Extract the (x, y) coordinate from the center of the cell holding the provided text.  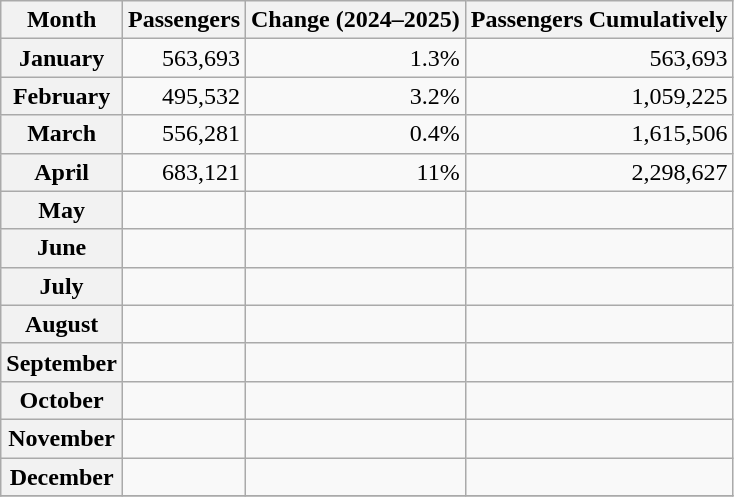
1.3% (356, 58)
May (62, 210)
June (62, 248)
February (62, 96)
December (62, 477)
Passengers (184, 20)
July (62, 286)
0.4% (356, 134)
556,281 (184, 134)
11% (356, 172)
Change (2024–2025) (356, 20)
September (62, 362)
3.2% (356, 96)
2,298,627 (599, 172)
January (62, 58)
August (62, 324)
March (62, 134)
683,121 (184, 172)
April (62, 172)
November (62, 438)
Month (62, 20)
1,615,506 (599, 134)
1,059,225 (599, 96)
495,532 (184, 96)
October (62, 400)
Passengers Cumulatively (599, 20)
